Provide the (x, y) coordinate of the cell's center where the given text is located.  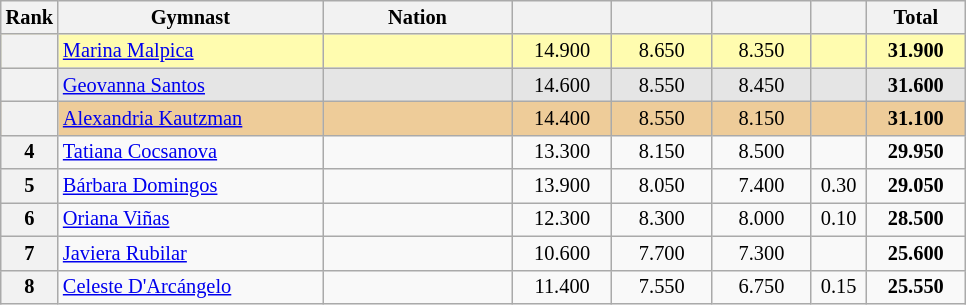
Tatiana Cocsanova (190, 152)
7.300 (762, 253)
8.500 (762, 152)
25.550 (916, 287)
13.900 (562, 186)
14.400 (562, 118)
31.100 (916, 118)
12.300 (562, 219)
Nation (418, 17)
Gymnast (190, 17)
Alexandria Kautzman (190, 118)
28.500 (916, 219)
8 (30, 287)
Marina Malpica (190, 51)
Bárbara Domingos (190, 186)
5 (30, 186)
14.600 (562, 85)
0.30 (838, 186)
Total (916, 17)
8.000 (762, 219)
7 (30, 253)
13.300 (562, 152)
29.050 (916, 186)
Rank (30, 17)
14.900 (562, 51)
31.900 (916, 51)
Celeste D'Arcángelo (190, 287)
29.950 (916, 152)
8.350 (762, 51)
31.600 (916, 85)
0.15 (838, 287)
Geovanna Santos (190, 85)
11.400 (562, 287)
7.400 (762, 186)
6 (30, 219)
8.050 (662, 186)
8.300 (662, 219)
0.10 (838, 219)
7.700 (662, 253)
25.600 (916, 253)
6.750 (762, 287)
8.450 (762, 85)
Javiera Rubilar (190, 253)
7.550 (662, 287)
8.650 (662, 51)
10.600 (562, 253)
Oriana Viñas (190, 219)
4 (30, 152)
